From the cell containing the given text, extract its center point as (X, Y) coordinate. 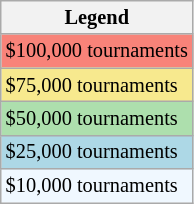
$100,000 tournaments (97, 51)
Legend (97, 17)
$10,000 tournaments (97, 186)
$25,000 tournaments (97, 152)
$75,000 tournaments (97, 85)
$50,000 tournaments (97, 118)
